Locate the cell with the specified text and output its (x, y) center coordinate. 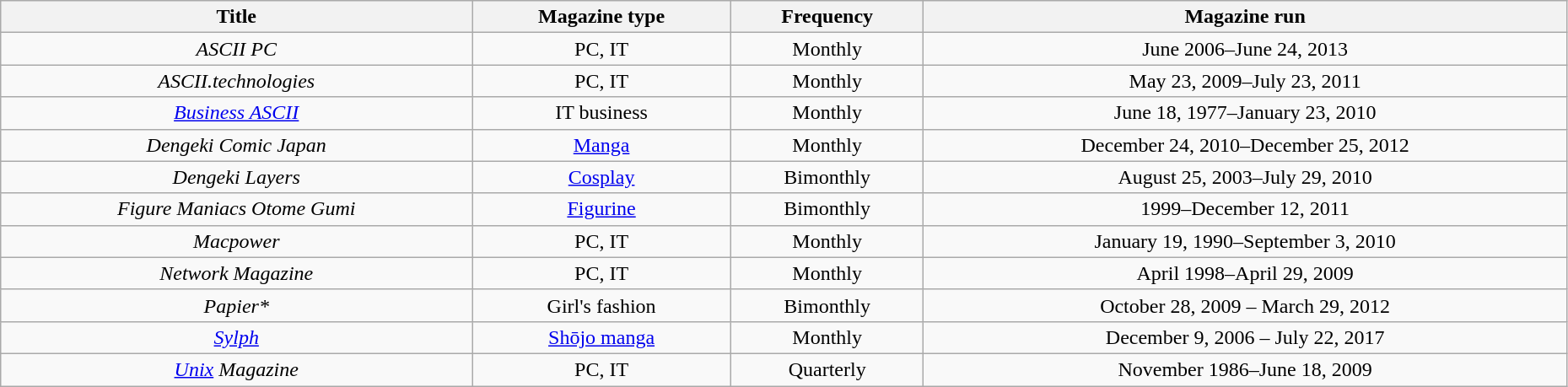
Dengeki Comic Japan (236, 145)
Frequency (827, 17)
January 19, 1990–September 3, 2010 (1245, 241)
ASCII PC (236, 49)
Girl's fashion (602, 305)
Quarterly (827, 369)
December 9, 2006 – July 22, 2017 (1245, 337)
Network Magazine (236, 273)
Dengeki Layers (236, 177)
November 1986–June 18, 2009 (1245, 369)
Manga (602, 145)
June 18, 1977–January 23, 2010 (1245, 113)
Papier* (236, 305)
1999–December 12, 2011 (1245, 209)
Title (236, 17)
Sylph (236, 337)
December 24, 2010–December 25, 2012 (1245, 145)
Shōjo manga (602, 337)
April 1998–April 29, 2009 (1245, 273)
May 23, 2009–July 23, 2011 (1245, 81)
October 28, 2009 – March 29, 2012 (1245, 305)
Business ASCII (236, 113)
Cosplay (602, 177)
IT business (602, 113)
Figurine (602, 209)
Magazine type (602, 17)
Unix Magazine (236, 369)
Magazine run (1245, 17)
Macpower (236, 241)
August 25, 2003–July 29, 2010 (1245, 177)
ASCII.technologies (236, 81)
Figure Maniacs Otome Gumi (236, 209)
June 2006–June 24, 2013 (1245, 49)
